Extract the [x, y] coordinate from the center of the cell holding the provided text.  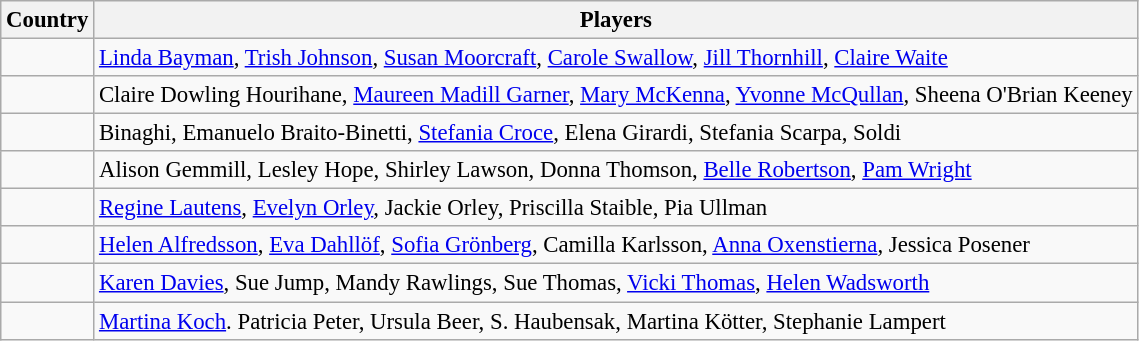
Claire Dowling Hourihane, Maureen Madill Garner, Mary McKenna, Yvonne McQullan, Sheena O'Brian Keeney [616, 95]
Country [48, 20]
Binaghi, Emanuelo Braito-Binetti, Stefania Croce, Elena Girardi, Stefania Scarpa, Soldi [616, 133]
Karen Davies, Sue Jump, Mandy Rawlings, Sue Thomas, Vicki Thomas, Helen Wadsworth [616, 283]
Linda Bayman, Trish Johnson, Susan Moorcraft, Carole Swallow, Jill Thornhill, Claire Waite [616, 58]
Alison Gemmill, Lesley Hope, Shirley Lawson, Donna Thomson, Belle Robertson, Pam Wright [616, 170]
Players [616, 20]
Helen Alfredsson, Eva Dahllöf, Sofia Grönberg, Camilla Karlsson, Anna Oxenstierna, Jessica Posener [616, 245]
Regine Lautens, Evelyn Orley, Jackie Orley, Priscilla Staible, Pia Ullman [616, 208]
Martina Koch. Patricia Peter, Ursula Beer, S. Haubensak, Martina Kötter, Stephanie Lampert [616, 321]
